Provide the (x, y) coordinate of the cell's center where the given text is located.  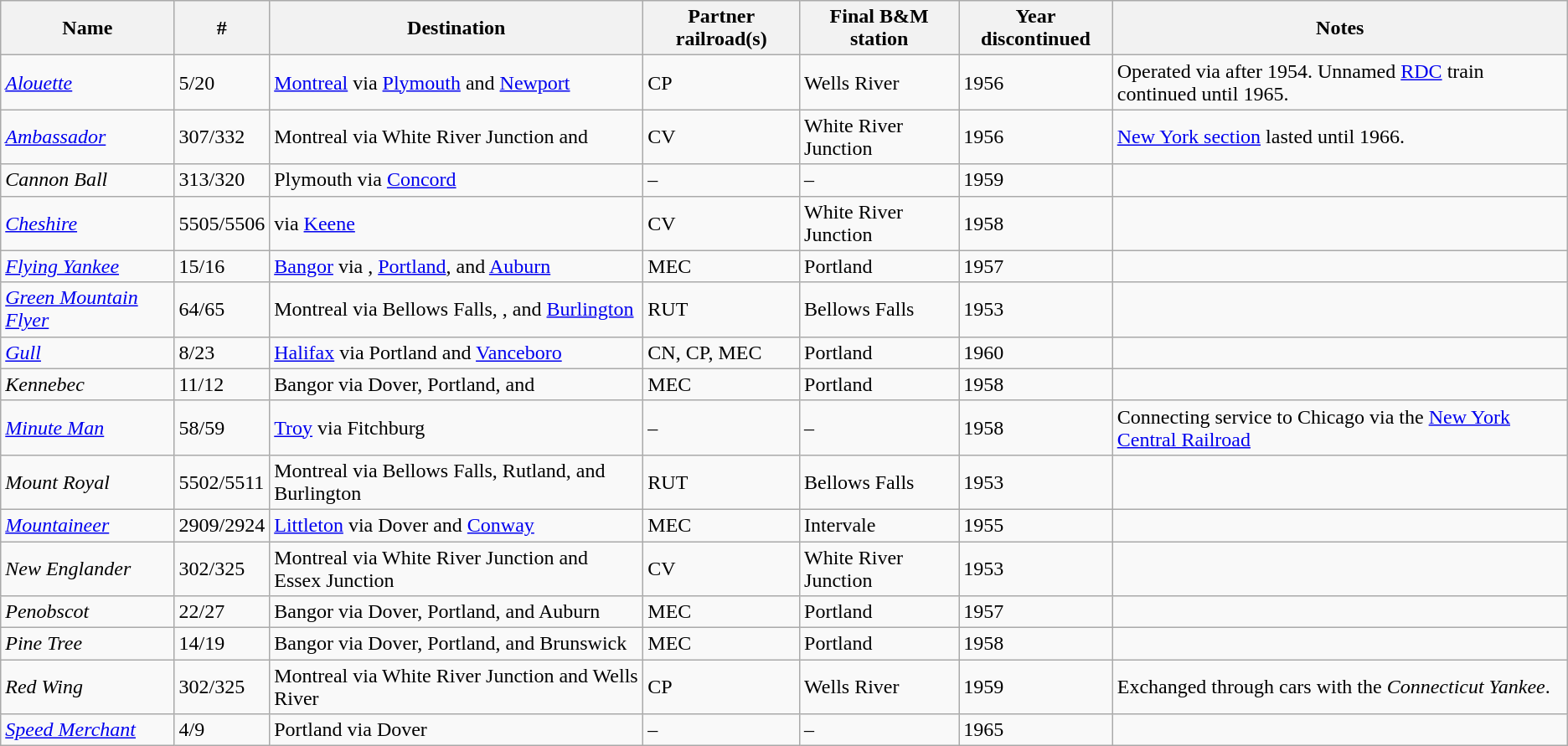
Bangor via Dover, Portland, and (456, 384)
Littleton via Dover and Conway (456, 525)
11/12 (222, 384)
Notes (1340, 28)
Penobscot (87, 612)
Year discontinued (1036, 28)
307/332 (222, 137)
Troy via Fitchburg (456, 427)
Ambassador (87, 137)
Exchanged through cars with the Connecticut Yankee. (1340, 687)
64/65 (222, 310)
New York section lasted until 1966. (1340, 137)
Connecting service to Chicago via the New York Central Railroad (1340, 427)
Flying Yankee (87, 266)
Intervale (879, 525)
Cannon Ball (87, 180)
Bangor via , Portland, and Auburn (456, 266)
Cheshire (87, 223)
14/19 (222, 644)
Gull (87, 352)
# (222, 28)
4/9 (222, 730)
Pine Tree (87, 644)
Montreal via White River Junction and Wells River (456, 687)
1955 (1036, 525)
Mountaineer (87, 525)
Halifax via Portland and Vanceboro (456, 352)
5505/5506 (222, 223)
Red Wing (87, 687)
Montreal via Bellows Falls, , and Burlington (456, 310)
CN, CP, MEC (722, 352)
Name (87, 28)
Montreal via Bellows Falls, Rutland, and Burlington (456, 482)
Montreal via White River Junction and (456, 137)
15/16 (222, 266)
Final B&M station (879, 28)
58/59 (222, 427)
22/27 (222, 612)
Minute Man (87, 427)
via Keene (456, 223)
Alouette (87, 82)
5502/5511 (222, 482)
Montreal via Plymouth and Newport (456, 82)
1965 (1036, 730)
Speed Merchant (87, 730)
2909/2924 (222, 525)
Montreal via White River Junction and Essex Junction (456, 568)
Green Mountain Flyer (87, 310)
Mount Royal (87, 482)
Plymouth via Concord (456, 180)
Operated via after 1954. Unnamed RDC train continued until 1965. (1340, 82)
Portland via Dover (456, 730)
Bangor via Dover, Portland, and Brunswick (456, 644)
Partner railroad(s) (722, 28)
313/320 (222, 180)
Kennebec (87, 384)
Bangor via Dover, Portland, and Auburn (456, 612)
Destination (456, 28)
1960 (1036, 352)
New Englander (87, 568)
8/23 (222, 352)
5/20 (222, 82)
